Scan for the cell matching the given text and deliver its [x, y] coordinate at center. 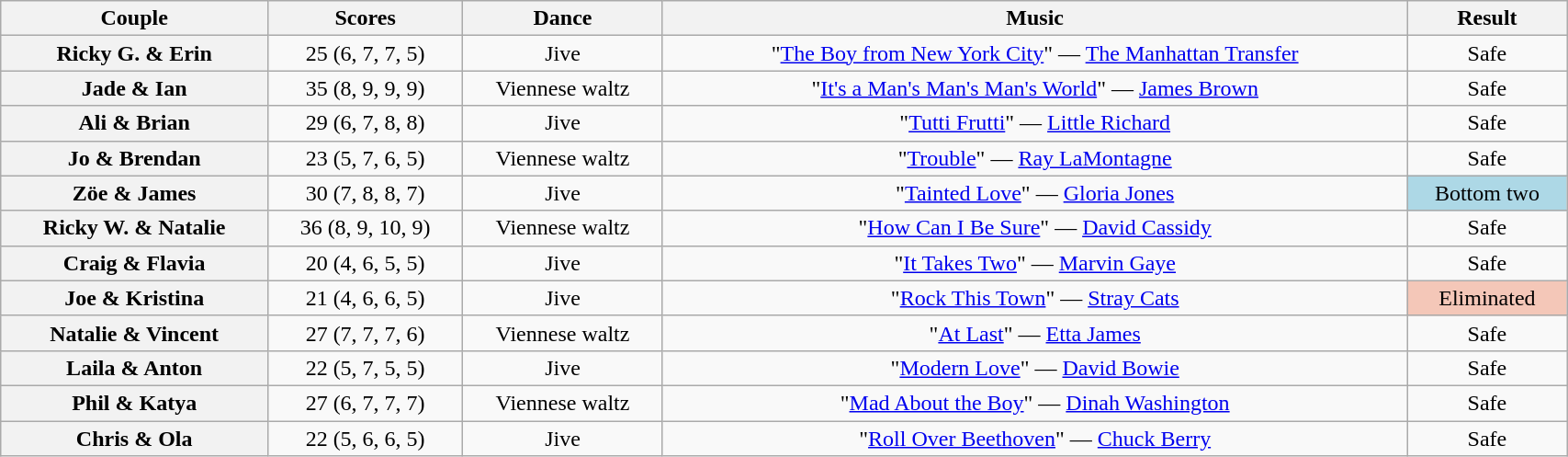
Scores [366, 18]
Eliminated [1486, 298]
"Mad About the Boy" — Dinah Washington [1034, 403]
23 (5, 7, 6, 5) [366, 158]
30 (7, 8, 8, 7) [366, 193]
27 (7, 7, 7, 6) [366, 333]
Jo & Brendan [134, 158]
25 (6, 7, 7, 5) [366, 53]
27 (6, 7, 7, 7) [366, 403]
Ali & Brian [134, 123]
Chris & Ola [134, 439]
Couple [134, 18]
"Roll Over Beethoven" — Chuck Berry [1034, 439]
"It Takes Two" — Marvin Gaye [1034, 263]
29 (6, 7, 8, 8) [366, 123]
36 (8, 9, 10, 9) [366, 228]
"Trouble" — Ray LaMontagne [1034, 158]
"Modern Love" — David Bowie [1034, 368]
"The Boy from New York City" — The Manhattan Transfer [1034, 53]
"How Can I Be Sure" — David Cassidy [1034, 228]
Music [1034, 18]
35 (8, 9, 9, 9) [366, 88]
Dance [563, 18]
Ricky W. & Natalie [134, 228]
Zöe & James [134, 193]
"Rock This Town" — Stray Cats [1034, 298]
"At Last" — Etta James [1034, 333]
Ricky G. & Erin [134, 53]
Craig & Flavia [134, 263]
"Tutti Frutti" — Little Richard [1034, 123]
Natalie & Vincent [134, 333]
21 (4, 6, 6, 5) [366, 298]
"It's a Man's Man's Man's World" — James Brown [1034, 88]
Joe & Kristina [134, 298]
Phil & Katya [134, 403]
22 (5, 6, 6, 5) [366, 439]
20 (4, 6, 5, 5) [366, 263]
"Tainted Love" — Gloria Jones [1034, 193]
Jade & Ian [134, 88]
Laila & Anton [134, 368]
Bottom two [1486, 193]
Result [1486, 18]
22 (5, 7, 5, 5) [366, 368]
